Search for the cell housing the specified text and yield its [X, Y] center coordinate. 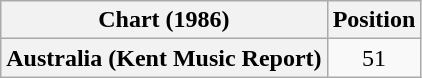
Chart (1986) [164, 20]
51 [374, 58]
Position [374, 20]
Australia (Kent Music Report) [164, 58]
